Pinpoint the cell where the given text exists, returning its [X, Y] midpoint coordinate. 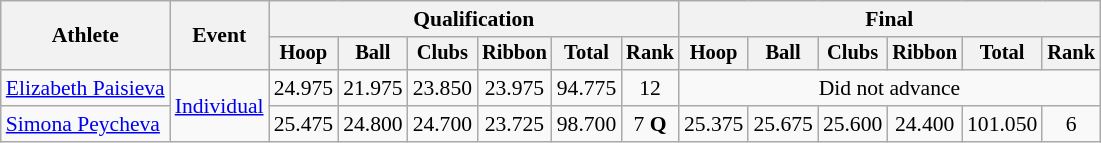
23.850 [442, 88]
23.725 [514, 124]
Did not advance [890, 88]
24.975 [304, 88]
7 Q [650, 124]
Athlete [86, 36]
Elizabeth Paisieva [86, 88]
12 [650, 88]
25.675 [782, 124]
Qualification [474, 19]
24.700 [442, 124]
6 [1071, 124]
21.975 [372, 88]
Individual [220, 106]
25.600 [852, 124]
25.375 [714, 124]
25.475 [304, 124]
94.775 [586, 88]
24.800 [372, 124]
23.975 [514, 88]
Simona Peycheva [86, 124]
Event [220, 36]
98.700 [586, 124]
24.400 [924, 124]
Final [890, 19]
101.050 [1002, 124]
